Scan for the cell matching the given text and deliver its [X, Y] coordinate at center. 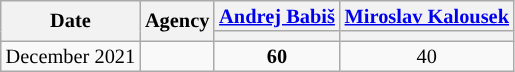
Agency [177, 20]
60 [276, 56]
December 2021 [70, 56]
Miroslav Kalousek [427, 16]
40 [427, 56]
Date [70, 20]
Andrej Babiš [276, 16]
